Provide the (X, Y) coordinate of the cell's center where the given text is located.  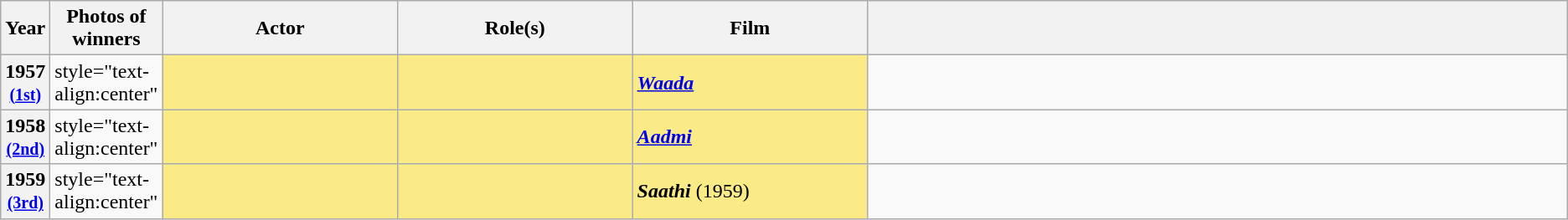
Waada (750, 82)
1958 (2nd) (25, 137)
1957 (1st) (25, 82)
Actor (280, 28)
Year (25, 28)
Saathi (1959) (750, 191)
Photos of winners (106, 28)
Film (750, 28)
Aadmi (750, 137)
1959 (3rd) (25, 191)
Role(s) (516, 28)
